Return the (X, Y) coordinate for the center point of the cell that contains the specified text.  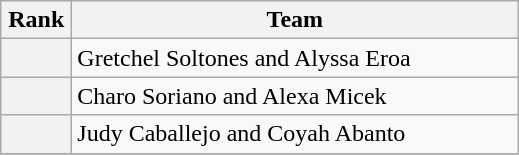
Charo Soriano and Alexa Micek (295, 96)
Judy Caballejo and Coyah Abanto (295, 134)
Gretchel Soltones and Alyssa Eroa (295, 58)
Team (295, 20)
Rank (36, 20)
